Return the (x, y) coordinate for the center point of the cell that contains the specified text.  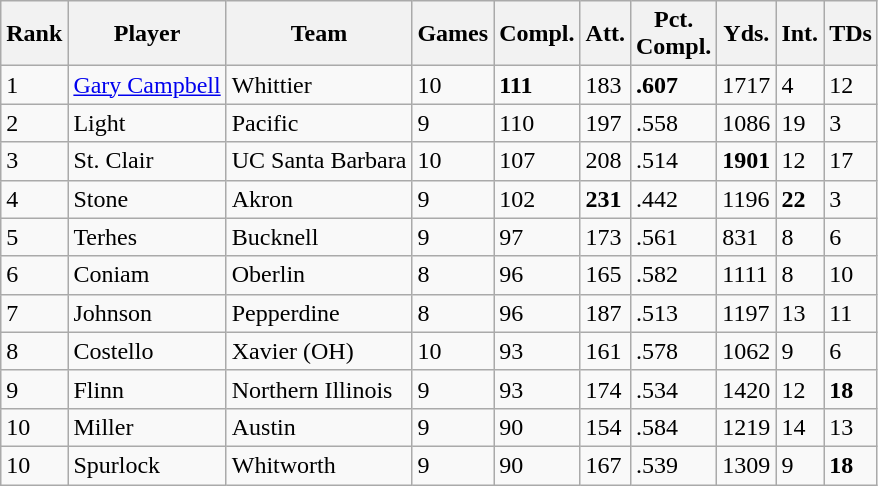
1062 (746, 351)
TDs (851, 34)
14 (800, 427)
Rank (34, 34)
161 (605, 351)
231 (605, 199)
Johnson (147, 313)
183 (605, 85)
111 (537, 85)
Pacific (319, 123)
Light (147, 123)
Yds. (746, 34)
1420 (746, 389)
187 (605, 313)
2 (34, 123)
St. Clair (147, 161)
17 (851, 161)
.514 (673, 161)
5 (34, 237)
Costello (147, 351)
.582 (673, 275)
197 (605, 123)
.558 (673, 123)
Team (319, 34)
Att. (605, 34)
.442 (673, 199)
.513 (673, 313)
22 (800, 199)
107 (537, 161)
1196 (746, 199)
Stone (147, 199)
1717 (746, 85)
UC Santa Barbara (319, 161)
Gary Campbell (147, 85)
110 (537, 123)
Coniam (147, 275)
Akron (319, 199)
7 (34, 313)
Xavier (OH) (319, 351)
Bucknell (319, 237)
Compl. (537, 34)
173 (605, 237)
Northern Illinois (319, 389)
.561 (673, 237)
Pct.Compl. (673, 34)
Pepperdine (319, 313)
Miller (147, 427)
1219 (746, 427)
Austin (319, 427)
97 (537, 237)
Whittier (319, 85)
1309 (746, 465)
1111 (746, 275)
1086 (746, 123)
Flinn (147, 389)
.584 (673, 427)
19 (800, 123)
Oberlin (319, 275)
.578 (673, 351)
Whitworth (319, 465)
Terhes (147, 237)
Spurlock (147, 465)
165 (605, 275)
.607 (673, 85)
1 (34, 85)
102 (537, 199)
.539 (673, 465)
Player (147, 34)
1901 (746, 161)
1197 (746, 313)
831 (746, 237)
Int. (800, 34)
174 (605, 389)
208 (605, 161)
.534 (673, 389)
154 (605, 427)
11 (851, 313)
167 (605, 465)
Games (453, 34)
